From the cell containing the given text, extract its center point as [X, Y] coordinate. 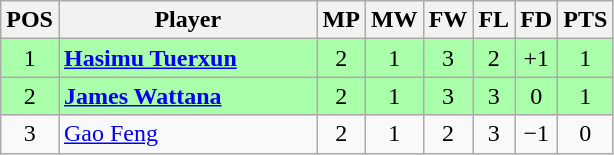
FW [448, 20]
Player [188, 20]
MW [394, 20]
Hasimu Tuerxun [188, 58]
PTS [586, 20]
POS [30, 20]
−1 [536, 134]
FL [494, 20]
+1 [536, 58]
James Wattana [188, 96]
Gao Feng [188, 134]
MP [341, 20]
FD [536, 20]
